Output the [X, Y] coordinate of the center of the cell containing the given text.  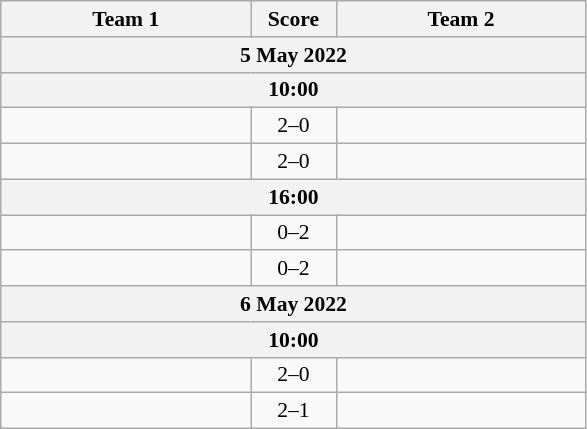
Team 1 [126, 19]
Team 2 [461, 19]
16:00 [294, 197]
Score [294, 19]
5 May 2022 [294, 55]
6 May 2022 [294, 304]
2–1 [294, 411]
